Output the [x, y] coordinate of the center of the cell containing the given text.  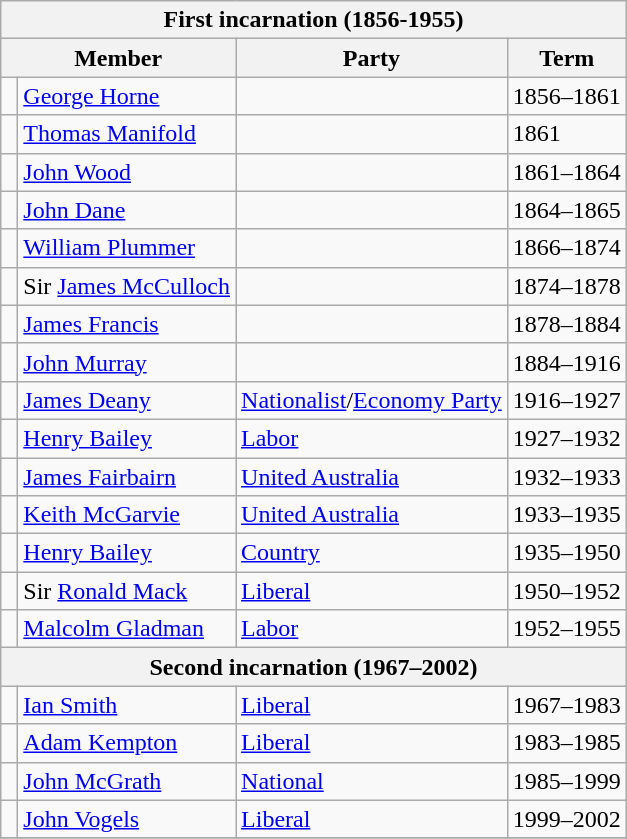
1884–1916 [566, 362]
George Horne [127, 96]
1878–1884 [566, 324]
1983–1985 [566, 743]
1952–1955 [566, 629]
Party [372, 58]
1874–1878 [566, 286]
1932–1933 [566, 477]
1864–1865 [566, 210]
James Deany [127, 400]
James Fairbairn [127, 477]
1927–1932 [566, 438]
John Dane [127, 210]
Sir Ronald Mack [127, 591]
Sir James McCulloch [127, 286]
Term [566, 58]
1933–1935 [566, 515]
John Wood [127, 172]
John Murray [127, 362]
1999–2002 [566, 819]
National [372, 781]
Country [372, 553]
Malcolm Gladman [127, 629]
1856–1861 [566, 96]
Thomas Manifold [127, 134]
1861 [566, 134]
1935–1950 [566, 553]
Second incarnation (1967–2002) [314, 667]
Keith McGarvie [127, 515]
1861–1864 [566, 172]
1950–1952 [566, 591]
1985–1999 [566, 781]
John McGrath [127, 781]
1916–1927 [566, 400]
First incarnation (1856-1955) [314, 20]
Adam Kempton [127, 743]
Member [118, 58]
1967–1983 [566, 705]
1866–1874 [566, 248]
Ian Smith [127, 705]
Nationalist/Economy Party [372, 400]
John Vogels [127, 819]
James Francis [127, 324]
William Plummer [127, 248]
